Pinpoint the cell where the given text exists, returning its (X, Y) midpoint coordinate. 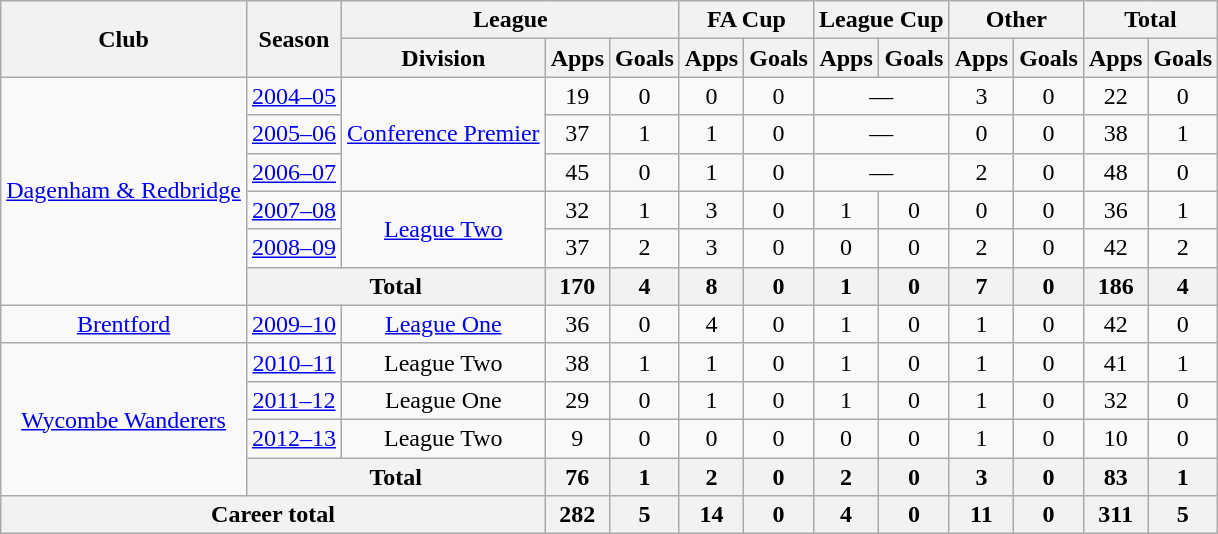
2006–07 (294, 172)
22 (1115, 96)
Career total (273, 515)
170 (577, 286)
Brentford (124, 324)
41 (1115, 362)
Division (443, 58)
2009–10 (294, 324)
19 (577, 96)
83 (1115, 477)
Other (1016, 20)
282 (577, 515)
7 (981, 286)
186 (1115, 286)
2008–09 (294, 248)
76 (577, 477)
Season (294, 39)
2004–05 (294, 96)
Conference Premier (443, 134)
Club (124, 39)
8 (711, 286)
2005–06 (294, 134)
9 (577, 438)
Wycombe Wanderers (124, 419)
League (510, 20)
FA Cup (746, 20)
2007–08 (294, 210)
29 (577, 400)
Dagenham & Redbridge (124, 191)
2010–11 (294, 362)
311 (1115, 515)
45 (577, 172)
14 (711, 515)
11 (981, 515)
2012–13 (294, 438)
League Cup (881, 20)
2011–12 (294, 400)
48 (1115, 172)
10 (1115, 438)
